Extract the (X, Y) coordinate from the center of the cell holding the provided text.  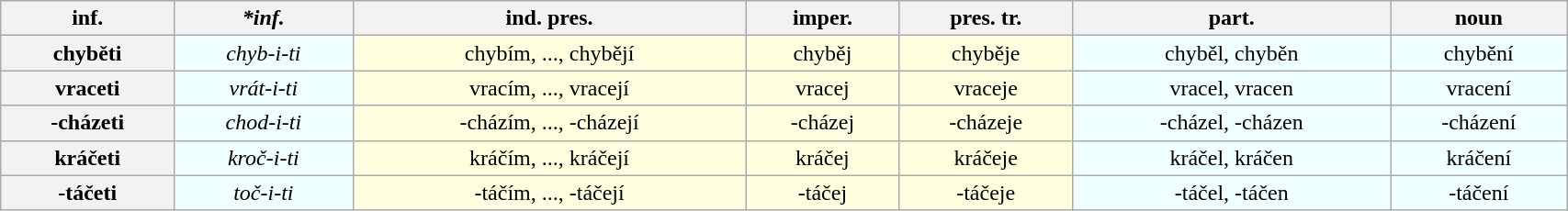
-cházeje (987, 123)
-táčel, -táčen (1232, 193)
vrát-i-ti (264, 88)
kráčím, ..., kráčejí (549, 158)
-táčeti (88, 193)
noun (1479, 18)
-táčím, ..., -táčejí (549, 193)
vracím, ..., vracejí (549, 88)
chyběti (88, 53)
-táčeje (987, 193)
kroč-i-ti (264, 158)
kráčel, kráčen (1232, 158)
chyběl, chyběn (1232, 53)
kráčeti (88, 158)
kráčení (1479, 158)
chyb-i-ti (264, 53)
-cházení (1479, 123)
kráčej (823, 158)
inf. (88, 18)
chod-i-ti (264, 123)
vracení (1479, 88)
-táčení (1479, 193)
-cházel, -cházen (1232, 123)
pres. tr. (987, 18)
kráčeje (987, 158)
vracel, vracen (1232, 88)
*inf. (264, 18)
toč-i-ti (264, 193)
imper. (823, 18)
ind. pres. (549, 18)
chybím, ..., chybějí (549, 53)
chyběje (987, 53)
vraceje (987, 88)
-cházím, ..., -cházejí (549, 123)
chyběj (823, 53)
chybění (1479, 53)
-cházeti (88, 123)
vraceti (88, 88)
-cházej (823, 123)
part. (1232, 18)
vracej (823, 88)
-táčej (823, 193)
